From the cell containing the given text, extract its center point as (X, Y) coordinate. 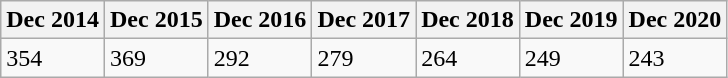
264 (468, 58)
Dec 2014 (53, 20)
249 (571, 58)
279 (364, 58)
Dec 2015 (156, 20)
243 (675, 58)
Dec 2016 (260, 20)
354 (53, 58)
Dec 2017 (364, 20)
Dec 2020 (675, 20)
Dec 2018 (468, 20)
292 (260, 58)
369 (156, 58)
Dec 2019 (571, 20)
